Detect which cell encompasses the target text, then output its (x, y) center coordinate. 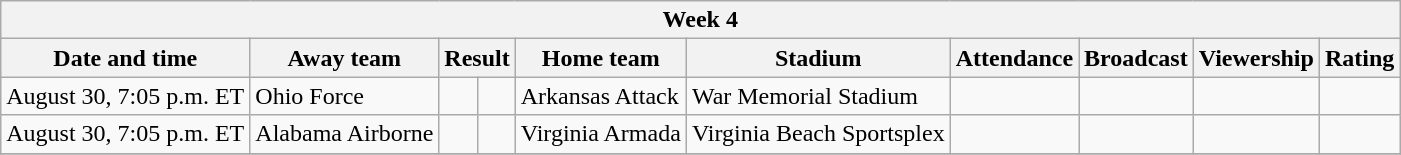
Away team (344, 58)
Viewership (1256, 58)
Virginia Beach Sportsplex (818, 134)
Alabama Airborne (344, 134)
Attendance (1014, 58)
Arkansas Attack (600, 96)
Home team (600, 58)
Week 4 (700, 20)
Broadcast (1136, 58)
Virginia Armada (600, 134)
Date and time (126, 58)
Result (477, 58)
Rating (1359, 58)
Ohio Force (344, 96)
Stadium (818, 58)
War Memorial Stadium (818, 96)
